Identify which cell holds the provided text, then report its (X, Y) central coordinate. 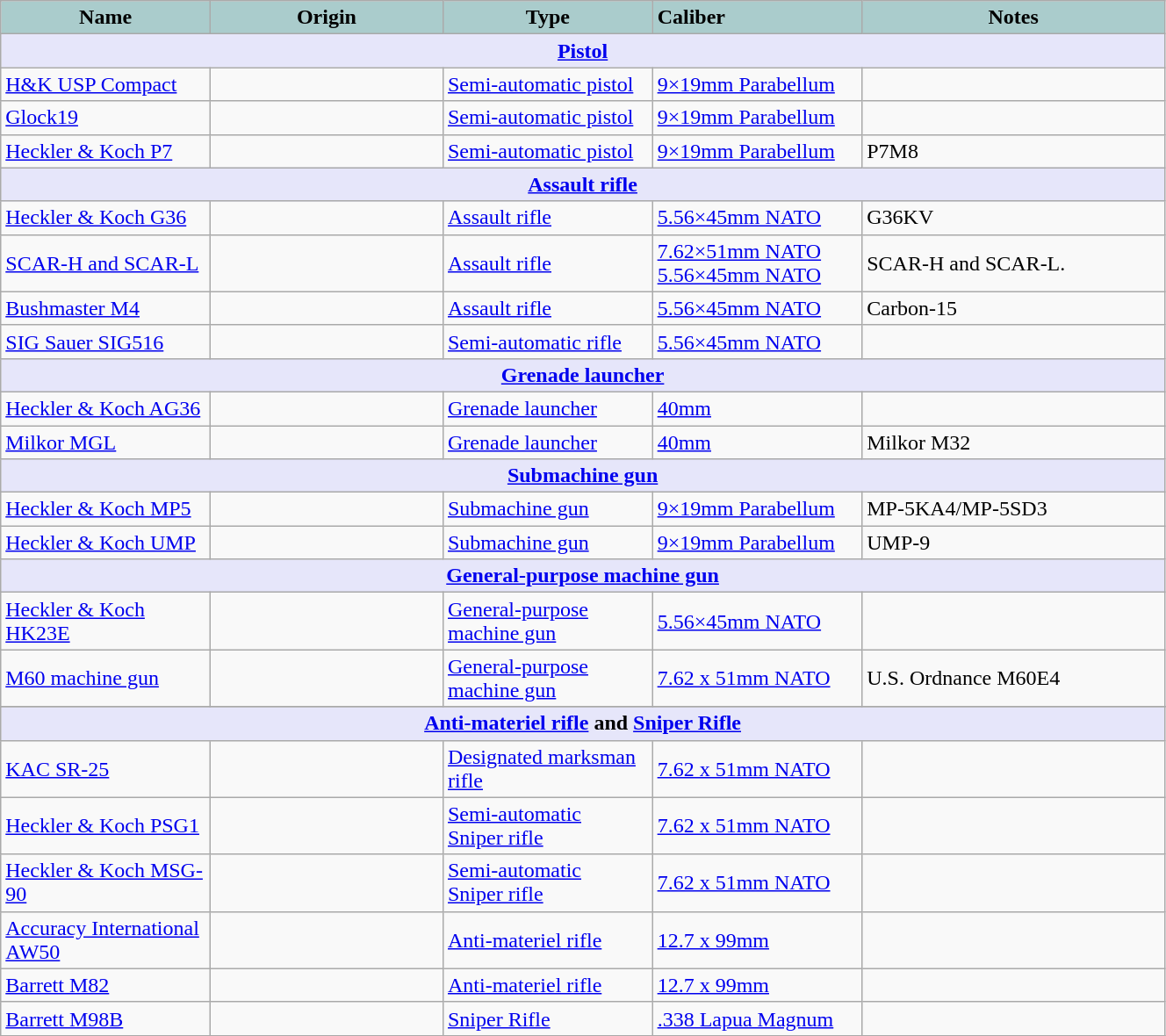
Milkor MGL (105, 442)
Type (548, 18)
Origin (327, 18)
Sniper Rifle (548, 1018)
Heckler & Koch G36 (105, 218)
SIG Sauer SIG516 (105, 342)
Heckler & Koch MSG-90 (105, 883)
7.62×51mm NATO 5.56×45mm NATO (757, 263)
Accuracy International AW50 (105, 939)
MP-5KA4/MP-5SD3 (1013, 509)
UMP-9 (1013, 543)
.338 Lapua Magnum (757, 1018)
Bushmaster M4 (105, 308)
SCAR-H and SCAR-L (105, 263)
KAC SR-25 (105, 769)
Pistol (583, 51)
Heckler & Koch MP5 (105, 509)
Semi-automatic rifle (548, 342)
Barrett M82 (105, 985)
Notes (1013, 18)
Carbon-15 (1013, 308)
Name (105, 18)
SCAR-H and SCAR-L. (1013, 263)
Heckler & Koch P7 (105, 151)
Caliber (757, 18)
Barrett M98B (105, 1018)
Heckler & Koch HK23E (105, 622)
Anti-materiel rifle and Sniper Rifle (583, 723)
G36KV (1013, 218)
Heckler & Koch PSG1 (105, 825)
U.S. Ordnance M60E4 (1013, 678)
Glock19 (105, 118)
M60 machine gun (105, 678)
Milkor M32 (1013, 442)
H&K USP Compact (105, 84)
Designated marksman rifle (548, 769)
P7M8 (1013, 151)
Heckler & Koch UMP (105, 543)
Heckler & Koch AG36 (105, 408)
